Scan for the cell matching the given text and deliver its (X, Y) coordinate at center. 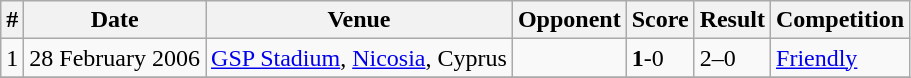
Friendly (840, 58)
Date (115, 20)
Score (660, 20)
Venue (360, 20)
GSP Stadium, Nicosia, Cyprus (360, 58)
1 (12, 58)
Result (732, 20)
28 February 2006 (115, 58)
Opponent (569, 20)
2–0 (732, 58)
Competition (840, 20)
1-0 (660, 58)
# (12, 20)
